Return the [x, y] coordinate for the center point of the cell that contains the specified text.  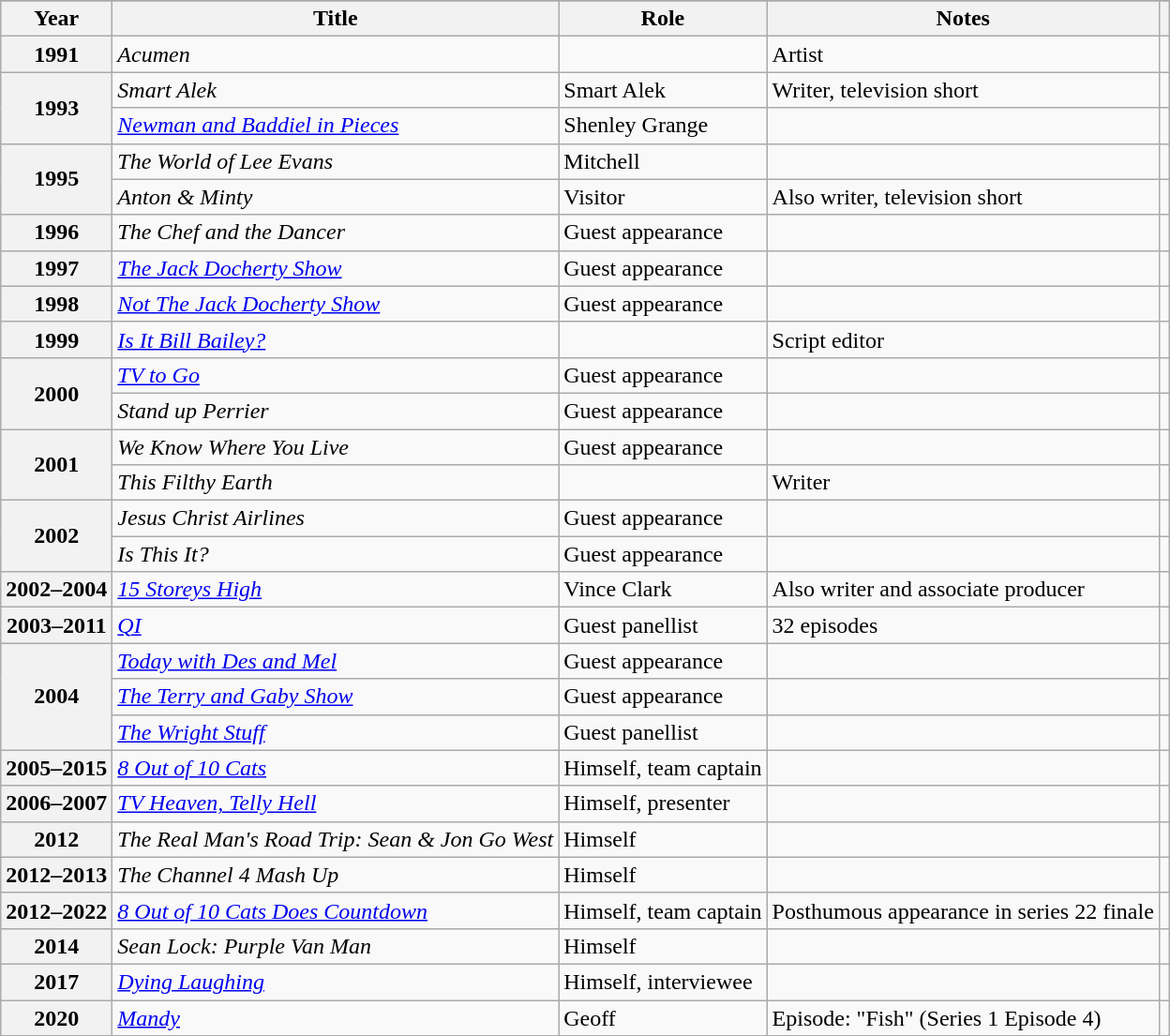
Role [663, 19]
2002–2004 [56, 590]
Episode: "Fish" (Series 1 Episode 4) [963, 1017]
QI [336, 625]
15 Storeys High [336, 590]
Is It Bill Bailey? [336, 339]
1997 [56, 268]
2020 [56, 1017]
Notes [963, 19]
Mitchell [663, 161]
Stand up Perrier [336, 411]
1999 [56, 339]
Is This It? [336, 554]
Posthumous appearance in series 22 finale [963, 910]
1991 [56, 54]
The Chef and the Dancer [336, 233]
Dying Laughing [336, 982]
Vince Clark [663, 590]
Year [56, 19]
Today with Des and Mel [336, 661]
2003–2011 [56, 625]
2017 [56, 982]
We Know Where You Live [336, 447]
2012–2022 [56, 910]
The World of Lee Evans [336, 161]
This Filthy Earth [336, 483]
Himself, presenter [663, 803]
Writer [963, 483]
Writer, television short [963, 90]
Title [336, 19]
Jesus Christ Airlines [336, 518]
The Real Man's Road Trip: Sean & Jon Go West [336, 839]
2004 [56, 697]
Himself, interviewee [663, 982]
Also writer, television short [963, 197]
2012 [56, 839]
The Channel 4 Mash Up [336, 875]
2005–2015 [56, 768]
Shenley Grange [663, 126]
2012–2013 [56, 875]
Geoff [663, 1017]
8 Out of 10 Cats Does Countdown [336, 910]
Also writer and associate producer [963, 590]
2014 [56, 946]
1995 [56, 179]
The Terry and Gaby Show [336, 697]
TV Heaven, Telly Hell [336, 803]
Anton & Minty [336, 197]
Not The Jack Docherty Show [336, 304]
Visitor [663, 197]
Artist [963, 54]
Mandy [336, 1017]
2001 [56, 465]
32 episodes [963, 625]
The Jack Docherty Show [336, 268]
2000 [56, 393]
8 Out of 10 Cats [336, 768]
2002 [56, 536]
Acumen [336, 54]
Newman and Baddiel in Pieces [336, 126]
Sean Lock: Purple Van Man [336, 946]
1996 [56, 233]
The Wright Stuff [336, 732]
1993 [56, 108]
TV to Go [336, 375]
2006–2007 [56, 803]
Script editor [963, 339]
1998 [56, 304]
